Determine the (X, Y) coordinate at the center of the cell enclosing the given text.  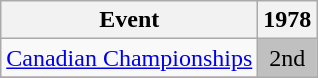
Event (130, 20)
2nd (288, 58)
1978 (288, 20)
Canadian Championships (130, 58)
